From the cell containing the given text, extract its center point as [x, y] coordinate. 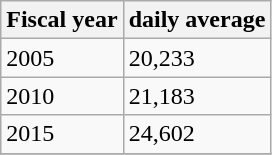
2015 [62, 134]
daily average [197, 20]
24,602 [197, 134]
2010 [62, 96]
20,233 [197, 58]
21,183 [197, 96]
2005 [62, 58]
Fiscal year [62, 20]
